Pinpoint the cell where the given text exists, returning its (x, y) midpoint coordinate. 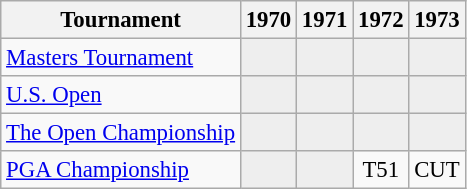
Masters Tournament (121, 58)
T51 (381, 170)
CUT (437, 170)
1972 (381, 20)
1973 (437, 20)
Tournament (121, 20)
U.S. Open (121, 95)
1971 (325, 20)
PGA Championship (121, 170)
1970 (268, 20)
The Open Championship (121, 133)
